Detect which cell encompasses the target text, then output its (X, Y) center coordinate. 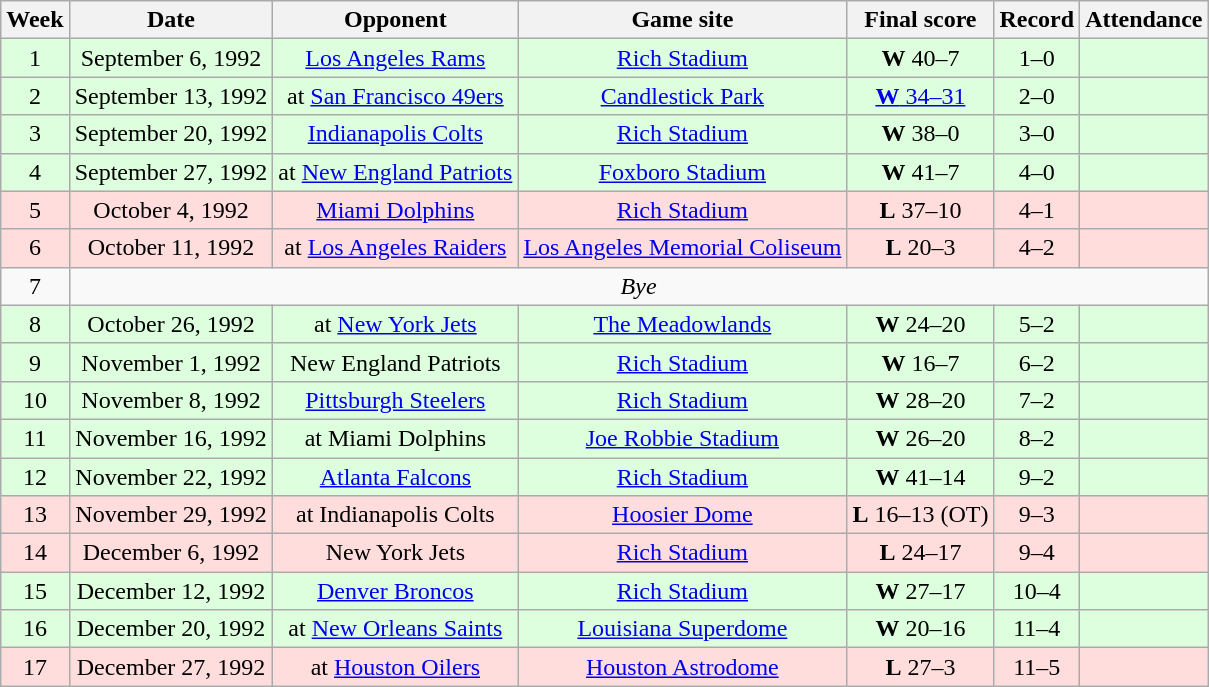
11–5 (1037, 667)
Los Angeles Rams (396, 58)
1 (35, 58)
September 27, 1992 (171, 172)
October 26, 1992 (171, 324)
9 (35, 362)
November 16, 1992 (171, 438)
13 (35, 515)
3 (35, 134)
W 27–17 (920, 591)
at San Francisco 49ers (396, 96)
Los Angeles Memorial Coliseum (682, 248)
W 41–7 (920, 172)
Miami Dolphins (396, 210)
Pittsburgh Steelers (396, 400)
L 20–3 (920, 248)
Atlanta Falcons (396, 477)
November 29, 1992 (171, 515)
W 24–20 (920, 324)
4–2 (1037, 248)
Denver Broncos (396, 591)
Houston Astrodome (682, 667)
New York Jets (396, 553)
Hoosier Dome (682, 515)
September 20, 1992 (171, 134)
7 (35, 286)
5 (35, 210)
4 (35, 172)
at Miami Dolphins (396, 438)
11–4 (1037, 629)
6–2 (1037, 362)
at Los Angeles Raiders (396, 248)
3–0 (1037, 134)
W 41–14 (920, 477)
at Houston Oilers (396, 667)
8 (35, 324)
at Indianapolis Colts (396, 515)
9–4 (1037, 553)
Attendance (1144, 20)
7–2 (1037, 400)
1–0 (1037, 58)
10–4 (1037, 591)
Candlestick Park (682, 96)
Game site (682, 20)
Week (35, 20)
10 (35, 400)
11 (35, 438)
Date (171, 20)
October 4, 1992 (171, 210)
4–1 (1037, 210)
September 13, 1992 (171, 96)
at New York Jets (396, 324)
L 37–10 (920, 210)
8–2 (1037, 438)
Joe Robbie Stadium (682, 438)
November 1, 1992 (171, 362)
Record (1037, 20)
November 22, 1992 (171, 477)
at New England Patriots (396, 172)
The Meadowlands (682, 324)
December 12, 1992 (171, 591)
September 6, 1992 (171, 58)
12 (35, 477)
Louisiana Superdome (682, 629)
2 (35, 96)
15 (35, 591)
November 8, 1992 (171, 400)
14 (35, 553)
17 (35, 667)
December 20, 1992 (171, 629)
L 24–17 (920, 553)
W 26–20 (920, 438)
at New Orleans Saints (396, 629)
16 (35, 629)
December 27, 1992 (171, 667)
L 16–13 (OT) (920, 515)
W 20–16 (920, 629)
9–2 (1037, 477)
9–3 (1037, 515)
Opponent (396, 20)
Foxboro Stadium (682, 172)
L 27–3 (920, 667)
Bye (638, 286)
6 (35, 248)
October 11, 1992 (171, 248)
Indianapolis Colts (396, 134)
Final score (920, 20)
2–0 (1037, 96)
New England Patriots (396, 362)
5–2 (1037, 324)
W 40–7 (920, 58)
December 6, 1992 (171, 553)
4–0 (1037, 172)
W 28–20 (920, 400)
W 38–0 (920, 134)
W 16–7 (920, 362)
W 34–31 (920, 96)
